Capture the cell that displays the provided text and extract its [x, y] central coordinate. 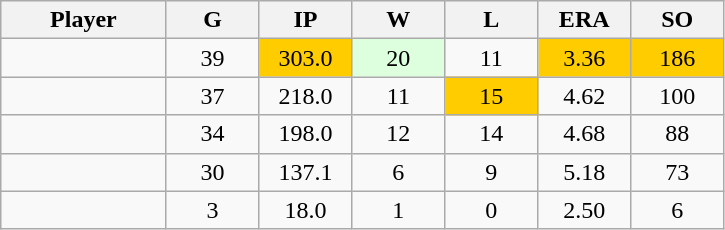
303.0 [306, 58]
1 [398, 210]
198.0 [306, 134]
14 [492, 134]
9 [492, 172]
ERA [584, 20]
G [212, 20]
4.68 [584, 134]
186 [678, 58]
15 [492, 96]
88 [678, 134]
SO [678, 20]
0 [492, 210]
L [492, 20]
IP [306, 20]
2.50 [584, 210]
137.1 [306, 172]
18.0 [306, 210]
Player [84, 20]
73 [678, 172]
218.0 [306, 96]
39 [212, 58]
100 [678, 96]
W [398, 20]
3.36 [584, 58]
37 [212, 96]
5.18 [584, 172]
12 [398, 134]
34 [212, 134]
3 [212, 210]
30 [212, 172]
20 [398, 58]
4.62 [584, 96]
